Return the (x, y) coordinate for the center point of the cell that contains the specified text.  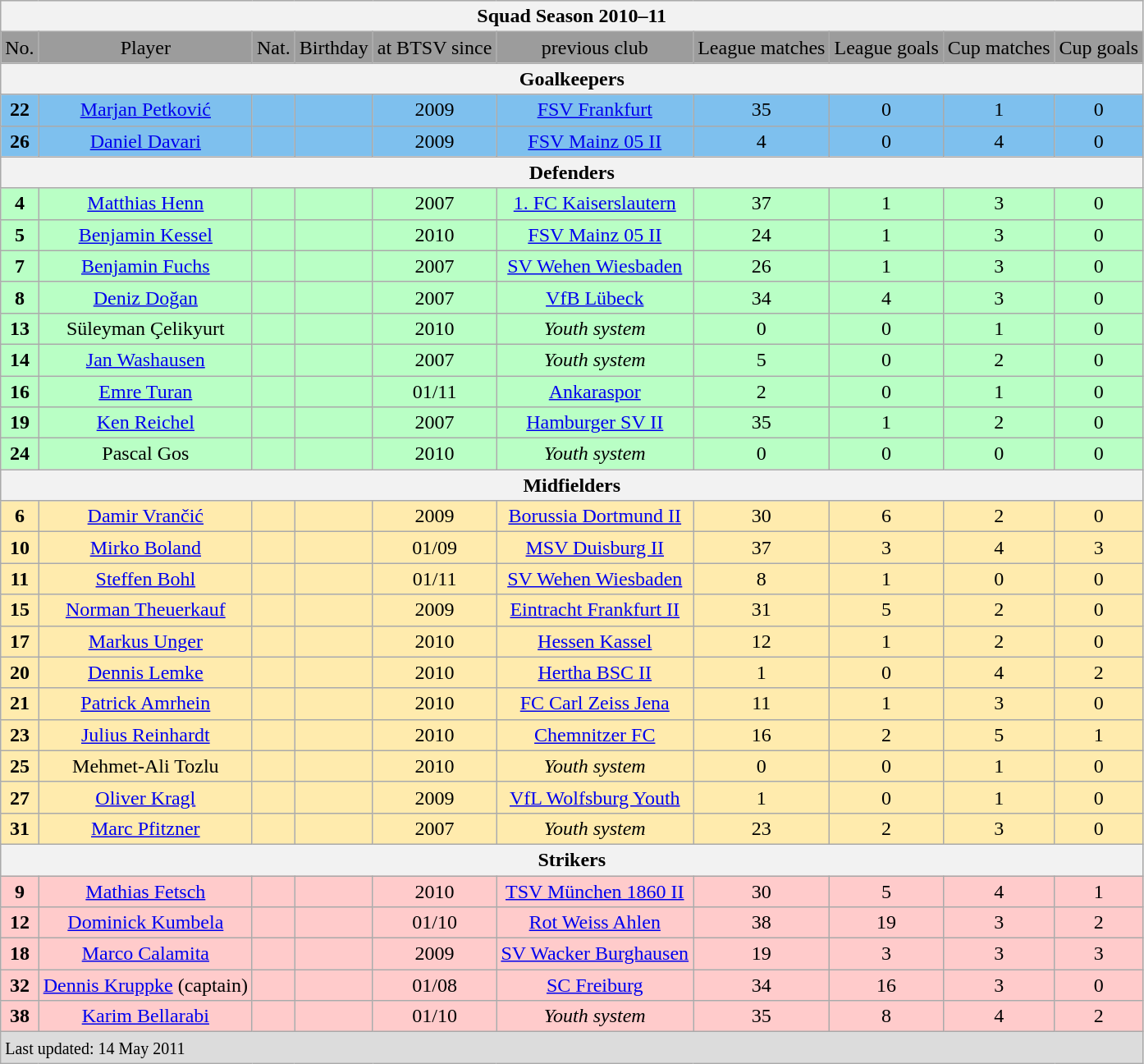
VfB Lübeck (595, 297)
25 (20, 766)
Patrick Amrhein (145, 704)
TSV München 1860 II (595, 891)
MSV Duisburg II (595, 548)
18 (20, 954)
Julius Reinhardt (145, 735)
Rot Weiss Ahlen (595, 923)
Defenders (572, 172)
01/08 (435, 985)
Jan Washausen (145, 360)
9 (20, 891)
10 (20, 548)
14 (20, 360)
SV Wacker Burghausen (595, 954)
League matches (762, 48)
Goalkeepers (572, 79)
Ankaraspor (595, 392)
FC Carl Zeiss Jena (595, 704)
Steffen Bohl (145, 579)
Dennis Lemke (145, 672)
32 (20, 985)
FSV Frankfurt (595, 110)
previous club (595, 48)
Midfielders (572, 485)
27 (20, 797)
Mirko Boland (145, 548)
Pascal Gos (145, 454)
Hessen Kassel (595, 641)
Markus Unger (145, 641)
01/09 (435, 548)
Marc Pfitzner (145, 828)
Strikers (572, 860)
Mathias Fetsch (145, 891)
1. FC Kaiserslautern (595, 204)
League goals (886, 48)
Mehmet-Ali Tozlu (145, 766)
Benjamin Fuchs (145, 266)
SC Freiburg (595, 985)
Ken Reichel (145, 423)
Hertha BSC II (595, 672)
Marco Calamita (145, 954)
Daniel Davari (145, 141)
Chemnitzer FC (595, 735)
Dominick Kumbela (145, 923)
Benjamin Kessel (145, 235)
Squad Season 2010–11 (572, 16)
Eintracht Frankfurt II (595, 610)
No. (20, 48)
22 (20, 110)
Hamburger SV II (595, 423)
21 (20, 704)
Oliver Kragl (145, 797)
15 (20, 610)
Damir Vrančić (145, 516)
Süleyman Çelikyurt (145, 328)
Dennis Kruppke (captain) (145, 985)
Nat. (273, 48)
Matthias Henn (145, 204)
Cup goals (1099, 48)
Cup matches (999, 48)
Norman Theuerkauf (145, 610)
Borussia Dortmund II (595, 516)
20 (20, 672)
Player (145, 48)
Karim Bellarabi (145, 1016)
17 (20, 641)
13 (20, 328)
Marjan Petković (145, 110)
Birthday (333, 48)
Emre Turan (145, 392)
Last updated: 14 May 2011 (572, 1048)
7 (20, 266)
VfL Wolfsburg Youth (595, 797)
Deniz Doğan (145, 297)
at BTSV since (435, 48)
